Pinpoint the cell where the given text exists, returning its [x, y] midpoint coordinate. 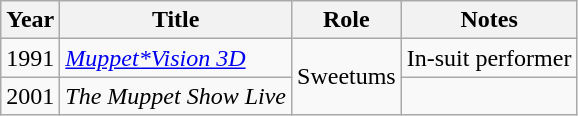
The Muppet Show Live [176, 96]
In-suit performer [489, 58]
Notes [489, 20]
Sweetums [347, 77]
Role [347, 20]
2001 [30, 96]
Year [30, 20]
Title [176, 20]
Muppet*Vision 3D [176, 58]
1991 [30, 58]
